Locate the cell with the specified text and output its (X, Y) center coordinate. 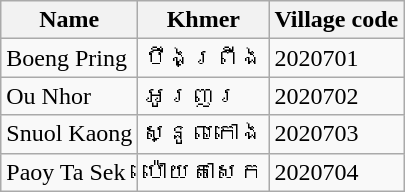
Paoy Ta Sek (70, 172)
2020702 (336, 96)
ប៉ោយតាសេក (204, 172)
ស្នូលកោង (204, 134)
អូរញរ (204, 96)
2020701 (336, 58)
បឹងព្រីង (204, 58)
2020703 (336, 134)
Snuol Kaong (70, 134)
Khmer (204, 20)
Ou Nhor (70, 96)
2020704 (336, 172)
Name (70, 20)
Village code (336, 20)
Boeng Pring (70, 58)
